Extract the (x, y) coordinate from the center of the cell holding the provided text.  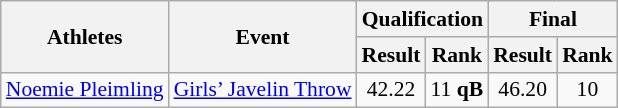
Qualification (423, 19)
Girls’ Javelin Throw (263, 90)
11 qB (456, 90)
Final (552, 19)
42.22 (392, 90)
Event (263, 36)
10 (588, 90)
Athletes (85, 36)
Noemie Pleimling (85, 90)
46.20 (522, 90)
